Capture the cell that displays the provided text and extract its (X, Y) central coordinate. 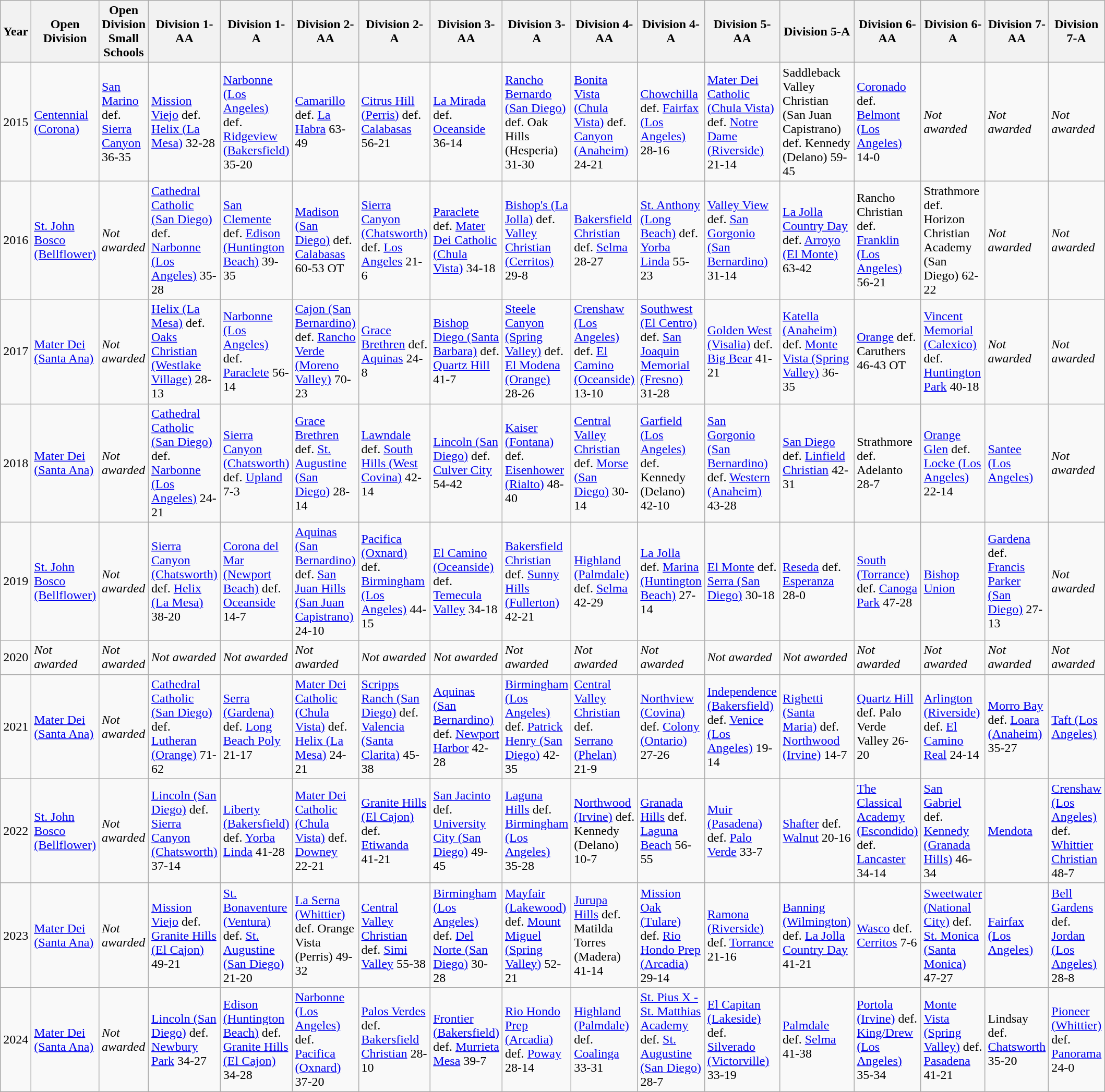
Division 1-AA (185, 31)
Bishop Union (953, 581)
Grace Brethren def. Aquinas 24-8 (394, 351)
Bakersfield Christian def. Sunny Hills (Fullerton) 42-21 (536, 581)
2021 (16, 726)
Division 7-AA (1017, 31)
Portola (Irvine) def. King/Drew (Los Angeles) 35-34 (887, 1039)
2019 (16, 581)
The Classical Academy (Escondido) def. Lancaster 34-14 (887, 831)
Shafter def. Walnut 20-16 (817, 831)
Division 7-A (1077, 31)
Lincoln (San Diego) def. Culver City 54-42 (466, 463)
Birmingham (Los Angeles) def. Patrick Henry (San Diego) 42-35 (536, 726)
Liberty (Bakersfield) def. Yorba Linda 41-28 (256, 831)
San Jacinto def. University City (San Diego) 49-45 (466, 831)
Cathedral Catholic (San Diego) def. Narbonne (Los Angeles) 24-21 (185, 463)
Mayfair (Lakewood) def. Mount Miguel (Spring Valley) 52-21 (536, 935)
2018 (16, 463)
Cajon (San Bernardino) def. Rancho Verde (Moreno Valley) 70-23 (326, 351)
Central Valley Christian def. Serrano (Phelan) 21-9 (604, 726)
Righetti (Santa Maria) def. Northwood (Irvine) 14-7 (817, 726)
2020 (16, 657)
Palmdale def. Selma 41-38 (817, 1039)
San Diego def. Linfield Christian 42-31 (817, 463)
San Clemente def. Edison (Huntington Beach) 39-35 (256, 240)
Golden West (Visalia) def. Big Bear 41-21 (742, 351)
Wasco def. Cerritos 7-6 (887, 935)
Scripps Ranch (San Diego) def. Valencia (Santa Clarita) 45-38 (394, 726)
Open Division Small Schools (123, 31)
Narbonne (Los Angeles) def. Ridgeview (Bakersfield) 35-20 (256, 122)
Division 2-AA (326, 31)
Granite Hills (El Cajon) def. Etiwanda 41-21 (394, 831)
Coronado def. Belmont (Los Angeles) 14-0 (887, 122)
Chowchilla def. Fairfax (Los Angeles) 28-16 (671, 122)
Morro Bay def. Loara (Anaheim) 35-27 (1017, 726)
Orange Glen def. Locke (Los Angeles) 22-14 (953, 463)
Sweetwater (National City) def. St. Monica (Santa Monica) 47-27 (953, 935)
Lincoln (San Diego) def. Sierra Canyon (Chatsworth) 37-14 (185, 831)
San Marino def. Sierra Canyon 36-35 (123, 122)
Sierra Canyon (Chatsworth) def. Upland 7-3 (256, 463)
Muir (Pasadena) def. Palo Verde 33-7 (742, 831)
Bonita Vista (Chula Vista) def. Canyon (Anaheim) 24-21 (604, 122)
Cathedral Catholic (San Diego) def. Narbonne (Los Angeles) 35-28 (185, 240)
Granada Hills def. Laguna Beach 56-55 (671, 831)
Northwood (Irvine) def. Kennedy (Delano) 10-7 (604, 831)
Mater Dei Catholic (Chula Vista) def. Downey 22-21 (326, 831)
Birmingham (Los Angeles) def. Del Norte (San Diego) 30-28 (466, 935)
South (Torrance) def. Canoga Park 47-28 (887, 581)
Corona del Mar (Newport Beach) def. Oceanside 14-7 (256, 581)
La Jolla Country Day def. Arroyo (El Monte) 63-42 (817, 240)
Mendota (1017, 831)
San Gabriel def. Kennedy (Granada Hills) 46-34 (953, 831)
Quartz Hill def. Palo Verde Valley 26-20 (887, 726)
Vincent Memorial (Calexico) def. Huntington Park 40-18 (953, 351)
Division 2-A (394, 31)
Bishop Diego (Santa Barbara) def. Quartz Hill 41-7 (466, 351)
Northview (Covina) def. Colony (Ontario) 27-26 (671, 726)
Division 1-A (256, 31)
Division 4-A (671, 31)
Highland (Palmdale) def. Selma 42-29 (604, 581)
Mission Oak (Tulare) def. Rio Hondo Prep (Arcadia) 29-14 (671, 935)
Pacifica (Oxnard) def. Birmingham (Los Angeles) 44-15 (394, 581)
St. Anthony (Long Beach) def. Yorba Linda 55-23 (671, 240)
Division 3-AA (466, 31)
Mission Viejo def. Helix (La Mesa) 32-28 (185, 122)
2015 (16, 122)
Serra (Gardena) def. Long Beach Poly 21-17 (256, 726)
Division 3-A (536, 31)
2016 (16, 240)
Central Valley Christian def. Simi Valley 55-38 (394, 935)
Southwest (El Centro) def. San Joaquin Memorial (Fresno) 31-28 (671, 351)
Lindsay def. Chatsworth 35-20 (1017, 1039)
Strathmore def. Horizon Christian Academy (San Diego) 62-22 (953, 240)
St. Bonaventure (Ventura) def. St. Augustine (San Diego) 21-20 (256, 935)
La Serna (Whittier) def. Orange Vista (Perris) 49-32 (326, 935)
Year (16, 31)
Monte Vista (Spring Valley) def. Pasadena 41-21 (953, 1039)
Paraclete def. Mater Dei Catholic (Chula Vista) 34-18 (466, 240)
Cathedral Catholic (San Diego) def. Lutheran (Orange) 71-62 (185, 726)
Laguna Hills def. Birmingham (Los Angeles) 35-28 (536, 831)
Rio Hondo Prep (Arcadia) def. Poway 28-14 (536, 1039)
Lawndale def. South Hills (West Covina) 42-14 (394, 463)
2017 (16, 351)
Centennial (Corona) (65, 122)
Madison (San Diego) def. Calabasas 60-53 OT (326, 240)
Orange def. Caruthers 46-43 OT (887, 351)
Taft (Los Angeles) (1077, 726)
Rancho Christian def. Franklin (Los Angeles) 56-21 (887, 240)
La Mirada def. Oceanside 36-14 (466, 122)
Central Valley Christian def. Morse (San Diego) 30-14 (604, 463)
Katella (Anaheim) def. Monte Vista (Spring Valley) 36-35 (817, 351)
San Gorgonio (San Bernardino) def. Western (Anaheim) 43-28 (742, 463)
Frontier (Bakersfield) def. Murrieta Mesa 39-7 (466, 1039)
Grace Brethren def. St. Augustine (San Diego) 28-14 (326, 463)
Lincoln (San Diego) def. Newbury Park 34-27 (185, 1039)
Open Division (65, 31)
Bakersfield Christian def. Selma 28-27 (604, 240)
El Camino (Oceanside) def. Temecula Valley 34-18 (466, 581)
La Jolla def. Marina (Huntington Beach) 27-14 (671, 581)
Mater Dei Catholic (Chula Vista) def. Helix (La Mesa) 24-21 (326, 726)
Citrus Hill (Perris) def. Calabasas 56-21 (394, 122)
Sierra Canyon (Chatsworth) def. Helix (La Mesa) 38-20 (185, 581)
Narbonne (Los Angeles) def. Pacifica (Oxnard) 37-20 (326, 1039)
Division 5-A (817, 31)
Crenshaw (Los Angeles) def. Whittier Christian 48-7 (1077, 831)
Aquinas (San Bernardino) def. San Juan Hills (San Juan Capistrano) 24-10 (326, 581)
Arlington (Riverside) def. El Camino Real 24-14 (953, 726)
Edison (Huntington Beach) def. Granite Hills (El Cajon) 34-28 (256, 1039)
Pioneer (Whittier) def. Panorama 24-0 (1077, 1039)
Banning (Wilmington) def. La Jolla Country Day 41-21 (817, 935)
Steele Canyon (Spring Valley) def. El Modena (Orange) 28-26 (536, 351)
Mission Viejo def. Granite Hills (El Cajon) 49-21 (185, 935)
Valley View def. San Gorgonio (San Bernardino) 31-14 (742, 240)
Saddleback Valley Christian (San Juan Capistrano) def. Kennedy (Delano) 59-45 (817, 122)
Crenshaw (Los Angeles) def. El Camino (Oceanside) 13-10 (604, 351)
Santee (Los Angeles) (1017, 463)
Reseda def. Esperanza 28-0 (817, 581)
Rancho Bernardo (San Diego) def. Oak Hills (Hesperia) 31-30 (536, 122)
2023 (16, 935)
Sierra Canyon (Chatsworth) def. Los Angeles 21-6 (394, 240)
El Monte def. Serra (San Diego) 30-18 (742, 581)
Jurupa Hills def. Matilda Torres (Madera) 41-14 (604, 935)
2024 (16, 1039)
Helix (La Mesa) def. Oaks Christian (Westlake Village) 28-13 (185, 351)
Camarillo def. La Habra 63-49 (326, 122)
Strathmore def. Adelanto 28-7 (887, 463)
Aquinas (San Bernardino) def. Newport Harbor 42-28 (466, 726)
Mater Dei Catholic (Chula Vista) def. Notre Dame (Riverside) 21-14 (742, 122)
Independence (Bakersfield) def. Venice (Los Angeles) 19-14 (742, 726)
St. Pius X - St. Matthias Academy def. St. Augustine (San Diego) 28-7 (671, 1039)
Gardena def. Francis Parker (San Diego) 27-13 (1017, 581)
Kaiser (Fontana) def. Eisenhower (Rialto) 48-40 (536, 463)
Highland (Palmdale) def. Coalinga 33-31 (604, 1039)
Palos Verdes def. Bakersfield Christian 28-10 (394, 1039)
Bell Gardens def. Jordan (Los Angeles) 28-8 (1077, 935)
Division 6-AA (887, 31)
Division 5-AA (742, 31)
Ramona (Riverside) def. Torrance 21-16 (742, 935)
Garfield (Los Angeles) def. Kennedy (Delano) 42-10 (671, 463)
Narbonne (Los Angeles) def. Paraclete 56-14 (256, 351)
2022 (16, 831)
El Capitan (Lakeside) def. Silverado (Victorville) 33-19 (742, 1039)
Division 4-AA (604, 31)
Bishop's (La Jolla) def. Valley Christian (Cerritos) 29-8 (536, 240)
Fairfax (Los Angeles) (1017, 935)
Division 6-A (953, 31)
